Find where the given text appears and provide that cell's center as [X, Y] coordinate. 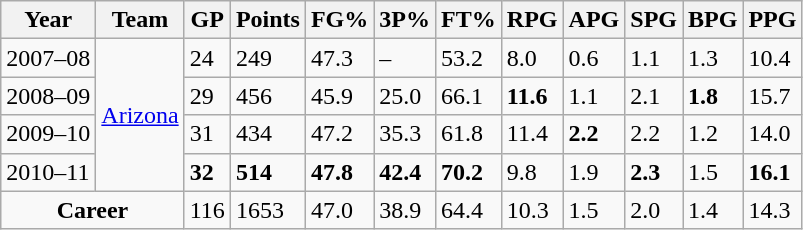
45.9 [339, 96]
PPG [772, 20]
0.6 [594, 58]
1.3 [712, 58]
11.6 [532, 96]
35.3 [405, 134]
64.4 [469, 210]
SPG [654, 20]
53.2 [469, 58]
514 [268, 172]
116 [207, 210]
2009–10 [48, 134]
1.8 [712, 96]
1.9 [594, 172]
456 [268, 96]
47.0 [339, 210]
47.3 [339, 58]
FT% [469, 20]
2.3 [654, 172]
Team [140, 20]
GP [207, 20]
47.8 [339, 172]
61.8 [469, 134]
– [405, 58]
24 [207, 58]
2.0 [654, 210]
32 [207, 172]
42.4 [405, 172]
BPG [712, 20]
3P% [405, 20]
2008–09 [48, 96]
70.2 [469, 172]
10.3 [532, 210]
Arizona [140, 115]
2010–11 [48, 172]
249 [268, 58]
1.4 [712, 210]
66.1 [469, 96]
29 [207, 96]
Points [268, 20]
38.9 [405, 210]
10.4 [772, 58]
1.2 [712, 134]
25.0 [405, 96]
1653 [268, 210]
FG% [339, 20]
14.0 [772, 134]
11.4 [532, 134]
8.0 [532, 58]
14.3 [772, 210]
16.1 [772, 172]
2007–08 [48, 58]
Career [92, 210]
47.2 [339, 134]
2.1 [654, 96]
Year [48, 20]
31 [207, 134]
APG [594, 20]
RPG [532, 20]
9.8 [532, 172]
15.7 [772, 96]
434 [268, 134]
